From the cell containing the given text, extract its center point as [X, Y] coordinate. 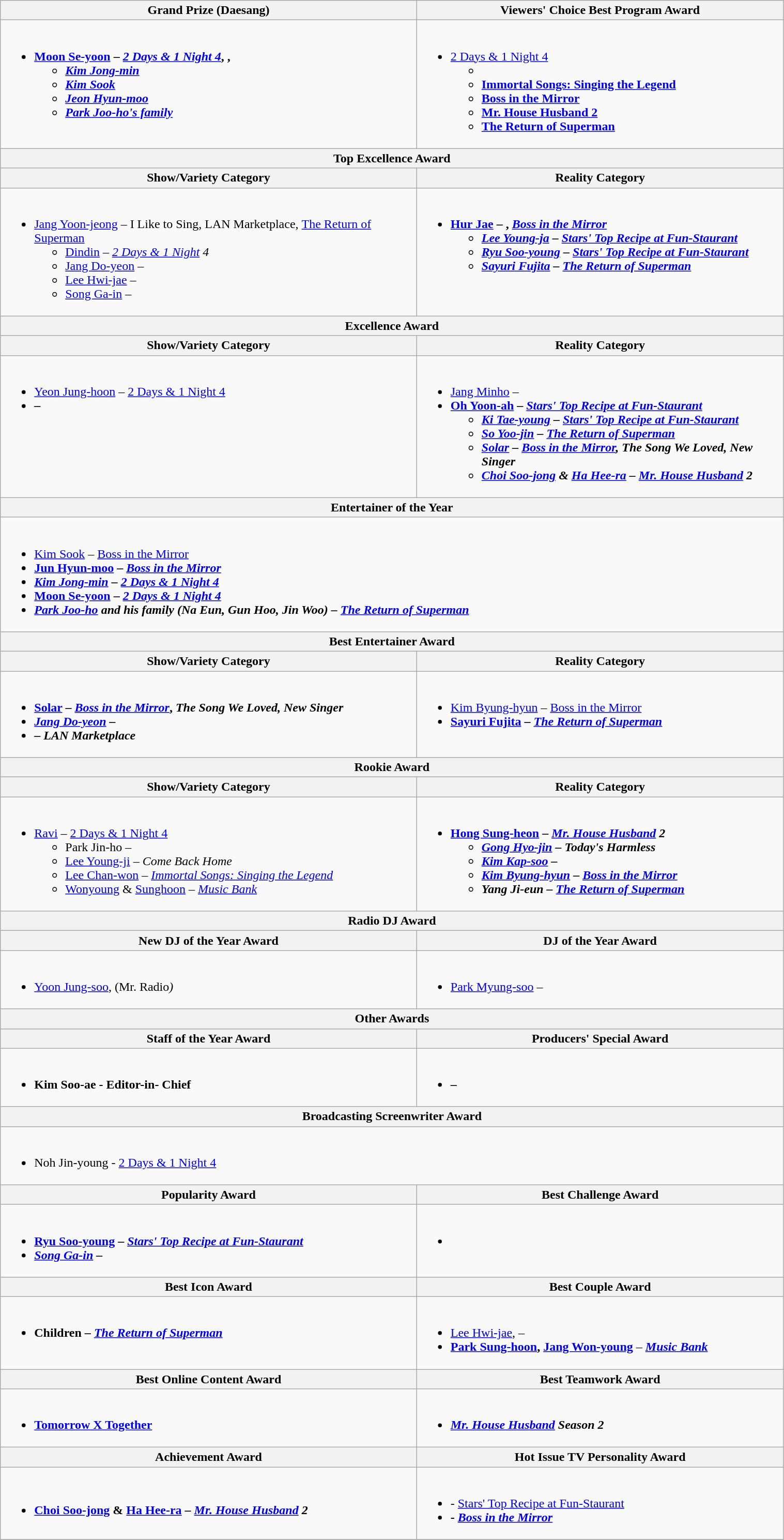
Producers' Special Award [600, 1038]
Noh Jin-young - 2 Days & 1 Night 4 [392, 1155]
Entertainer of the Year [392, 507]
Choi Soo-jong & Ha Hee-ra – Mr. House Husband 2 [209, 1503]
Viewers' Choice Best Program Award [600, 10]
Moon Se-yoon – 2 Days & 1 Night 4, , Kim Jong-minKim SookJeon Hyun-mooPark Joo-ho's family [209, 84]
2 Days & 1 Night 4Immortal Songs: Singing the LegendBoss in the MirrorMr. House Husband 2The Return of Superman [600, 84]
Children – The Return of Superman [209, 1333]
- Stars' Top Recipe at Fun-Staurant - Boss in the Mirror [600, 1503]
Rookie Award [392, 767]
Radio DJ Award [392, 921]
Other Awards [392, 1019]
Best Couple Award [600, 1287]
Lee Hwi-jae, – Park Sung-hoon, Jang Won-young – Music Bank [600, 1333]
Popularity Award [209, 1195]
Kim Byung-hyun – Boss in the MirrorSayuri Fujita – The Return of Superman [600, 715]
Park Myung-soo – [600, 979]
Best Icon Award [209, 1287]
Broadcasting Screenwriter Award [392, 1116]
DJ of the Year Award [600, 941]
Mr. House Husband Season 2 [600, 1418]
Best Entertainer Award [392, 641]
Best Challenge Award [600, 1195]
Jang Yoon-jeong – I Like to Sing, LAN Marketplace, The Return of SupermanDindin – 2 Days & 1 Night 4Jang Do-yeon – Lee Hwi-jae – Song Ga-in – [209, 252]
Achievement Award [209, 1457]
Ravi – 2 Days & 1 Night 4Park Jin-ho – Lee Young-ji – Come Back HomeLee Chan-won – Immortal Songs: Singing the LegendWonyoung & Sunghoon – Music Bank [209, 854]
Best Online Content Award [209, 1379]
– [600, 1078]
Hot Issue TV Personality Award [600, 1457]
Excellence Award [392, 326]
Tomorrow X Together [209, 1418]
Ryu Soo-young – Stars' Top Recipe at Fun-StaurantSong Ga-in – [209, 1241]
Staff of the Year Award [209, 1038]
Top Excellence Award [392, 158]
Yeon Jung-hoon – 2 Days & 1 Night 4 – [209, 426]
Best Teamwork Award [600, 1379]
Solar – Boss in the Mirror, The Song We Loved, New SingerJang Do-yeon – – LAN Marketplace [209, 715]
Grand Prize (Daesang) [209, 10]
Kim Soo-ae - Editor-in- Chief [209, 1078]
New DJ of the Year Award [209, 941]
Yoon Jung-soo, (Mr. Radio) [209, 979]
